Determine the (x, y) coordinate at the center of the cell enclosing the given text.  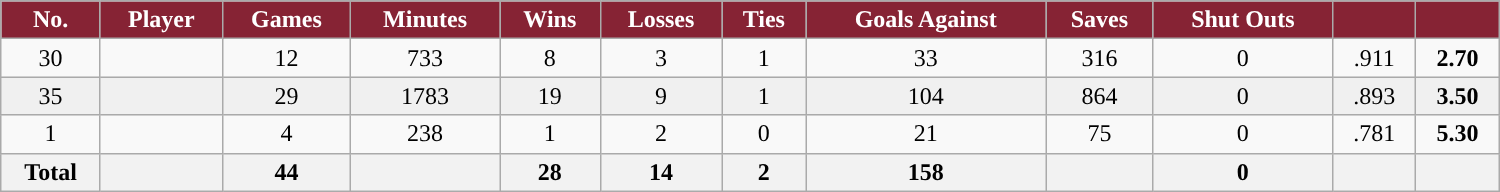
Ties (764, 20)
Games (286, 20)
104 (926, 96)
4 (286, 134)
.781 (1374, 134)
19 (550, 96)
.911 (1374, 58)
1783 (426, 96)
5.30 (1458, 134)
2.70 (1458, 58)
238 (426, 134)
12 (286, 58)
No. (51, 20)
29 (286, 96)
Goals Against (926, 20)
Losses (661, 20)
3 (661, 58)
75 (1100, 134)
Shut Outs (1243, 20)
316 (1100, 58)
733 (426, 58)
9 (661, 96)
Wins (550, 20)
3.50 (1458, 96)
35 (51, 96)
28 (550, 172)
Saves (1100, 20)
8 (550, 58)
21 (926, 134)
44 (286, 172)
Player (161, 20)
158 (926, 172)
30 (51, 58)
14 (661, 172)
864 (1100, 96)
Minutes (426, 20)
33 (926, 58)
.893 (1374, 96)
Total (51, 172)
